Extract the (X, Y) coordinate from the center of the cell holding the provided text.  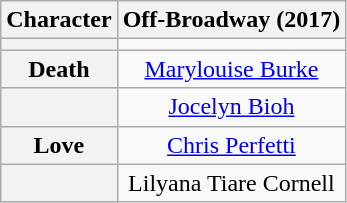
Death (59, 69)
Chris Perfetti (232, 145)
Off-Broadway (2017) (232, 20)
Character (59, 20)
Jocelyn Bioh (232, 107)
Love (59, 145)
Lilyana Tiare Cornell (232, 183)
Marylouise Burke (232, 69)
